Determine the [X, Y] coordinate at the center of the cell enclosing the given text.  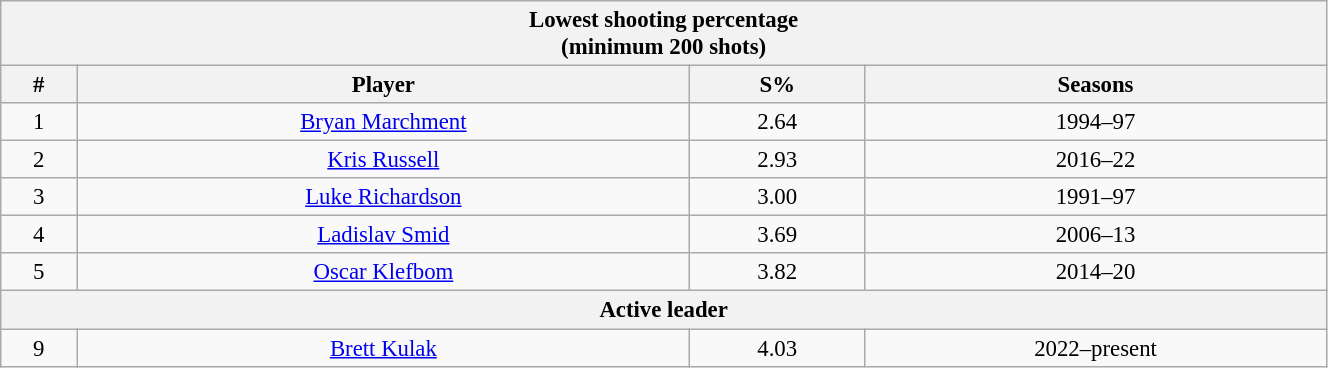
Luke Richardson [384, 197]
Ladislav Smid [384, 235]
9 [39, 348]
Bryan Marchment [384, 122]
2014–20 [1096, 273]
# [39, 85]
2.64 [778, 122]
S% [778, 85]
Oscar Klefbom [384, 273]
Kris Russell [384, 160]
Brett Kulak [384, 348]
Player [384, 85]
5 [39, 273]
2 [39, 160]
2006–13 [1096, 235]
2016–22 [1096, 160]
3.00 [778, 197]
Active leader [664, 310]
4.03 [778, 348]
2022–present [1096, 348]
2.93 [778, 160]
1 [39, 122]
4 [39, 235]
Lowest shooting percentage(minimum 200 shots) [664, 34]
3 [39, 197]
3.69 [778, 235]
1994–97 [1096, 122]
Seasons [1096, 85]
3.82 [778, 273]
1991–97 [1096, 197]
